Output the [x, y] coordinate of the center of the cell containing the given text.  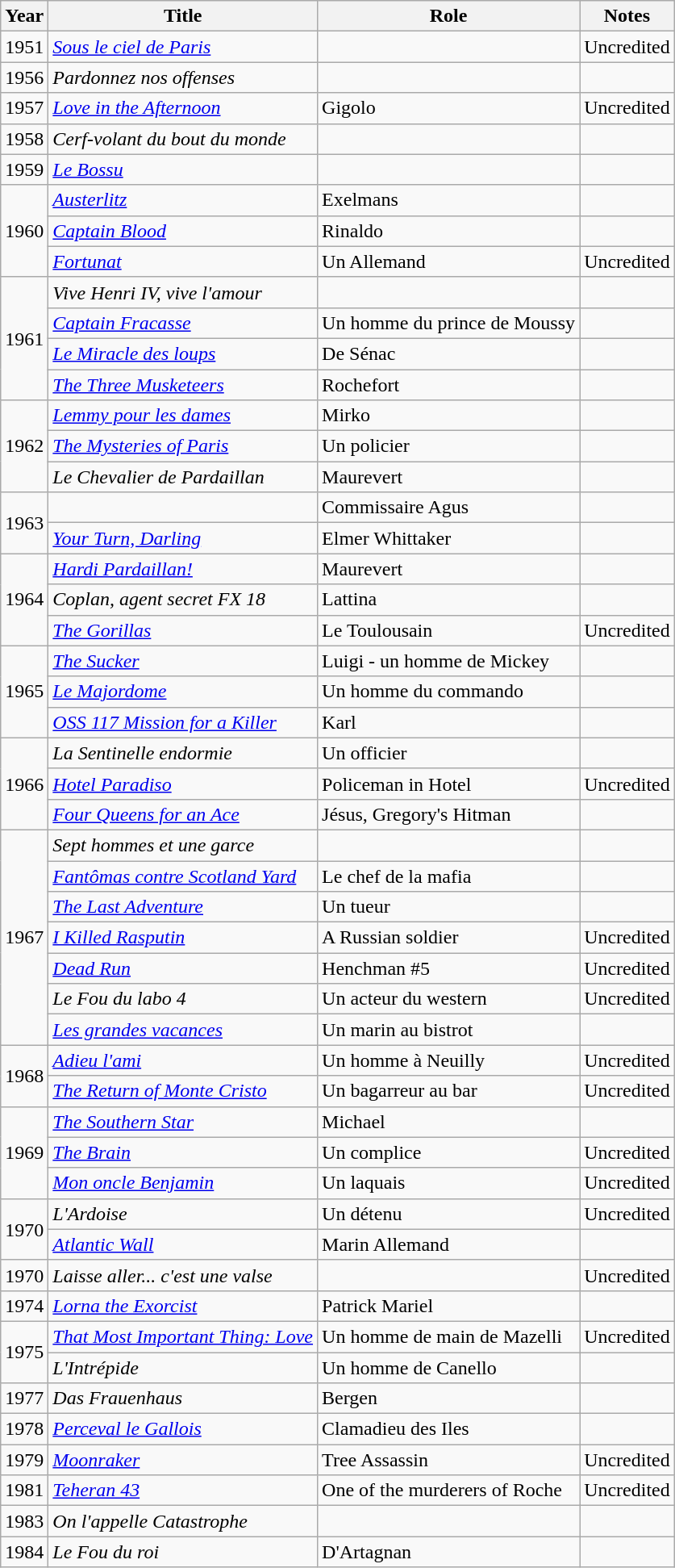
Moonraker [183, 1460]
Commissaire Agus [448, 508]
Patrick Mariel [448, 1306]
Your Turn, Darling [183, 538]
Un laquais [448, 1183]
1964 [24, 600]
1963 [24, 523]
Exelmans [448, 200]
Le Bossu [183, 169]
Lorna the Exorcist [183, 1306]
1951 [24, 47]
Year [24, 16]
Le Toulousain [448, 630]
Fantômas contre Scotland Yard [183, 876]
1965 [24, 692]
Gigolo [448, 108]
1981 [24, 1491]
Adieu l'ami [183, 1060]
Laisse aller... c'est une valse [183, 1275]
The Southern Star [183, 1122]
Perceval le Gallois [183, 1429]
Bergen [448, 1399]
A Russian soldier [448, 938]
The Brain [183, 1152]
1962 [24, 446]
Atlantic Wall [183, 1244]
Hotel Paradiso [183, 784]
Rochefort [448, 385]
On l'appelle Catastrophe [183, 1521]
Love in the Afternoon [183, 108]
Le Miracle des loups [183, 353]
Un détenu [448, 1214]
La Sentinelle endormie [183, 753]
Marin Allemand [448, 1244]
1978 [24, 1429]
Vive Henri IV, vive l'amour [183, 292]
1979 [24, 1460]
1960 [24, 231]
Pardonnez nos offenses [183, 77]
The Sucker [183, 661]
1966 [24, 784]
Captain Blood [183, 231]
1958 [24, 139]
Les grandes vacances [183, 1030]
Captain Fracasse [183, 323]
The Last Adventure [183, 907]
1977 [24, 1399]
1959 [24, 169]
1967 [24, 937]
1983 [24, 1521]
The Gorillas [183, 630]
Coplan, agent secret FX 18 [183, 600]
D'Artagnan [448, 1552]
Henchman #5 [448, 968]
1975 [24, 1352]
1984 [24, 1552]
Teheran 43 [183, 1491]
Un complice [448, 1152]
L'Ardoise [183, 1214]
Sept hommes et une garce [183, 845]
Mirko [448, 416]
Role [448, 16]
Jésus, Gregory's Hitman [448, 814]
Austerlitz [183, 200]
Le Fou du labo 4 [183, 999]
One of the murderers of Roche [448, 1491]
The Mysteries of Paris [183, 446]
1956 [24, 77]
Le chef de la mafia [448, 876]
Un homme à Neuilly [448, 1060]
Dead Run [183, 968]
The Three Musketeers [183, 385]
Tree Assassin [448, 1460]
Lattina [448, 600]
1957 [24, 108]
Un homme de main de Mazelli [448, 1336]
Un homme de Canello [448, 1368]
OSS 117 Mission for a Killer [183, 722]
Un Allemand [448, 261]
Un policier [448, 446]
Policeman in Hotel [448, 784]
Un homme du prince de Moussy [448, 323]
Luigi - un homme de Mickey [448, 661]
Un homme du commando [448, 692]
1961 [24, 338]
Un tueur [448, 907]
Das Frauenhaus [183, 1399]
Lemmy pour les dames [183, 416]
Le Majordome [183, 692]
L'Intrépide [183, 1368]
The Return of Monte Cristo [183, 1091]
I Killed Rasputin [183, 938]
Un marin au bistrot [448, 1030]
Elmer Whittaker [448, 538]
Un bagarreur au bar [448, 1091]
Rinaldo [448, 231]
De Sénac [448, 353]
Notes [627, 16]
Michael [448, 1122]
1974 [24, 1306]
Un officier [448, 753]
That Most Important Thing: Love [183, 1336]
Clamadieu des Iles [448, 1429]
Karl [448, 722]
1968 [24, 1076]
Le Fou du roi [183, 1552]
Mon oncle Benjamin [183, 1183]
Title [183, 16]
Four Queens for an Ace [183, 814]
Cerf-volant du bout du monde [183, 139]
Un acteur du western [448, 999]
Le Chevalier de Pardaillan [183, 477]
Hardi Pardaillan! [183, 569]
1969 [24, 1152]
Fortunat [183, 261]
Sous le ciel de Paris [183, 47]
